From the cell containing the given text, extract its center point as (X, Y) coordinate. 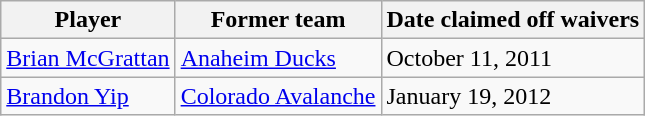
Colorado Avalanche (278, 96)
Brian McGrattan (88, 58)
Player (88, 20)
Anaheim Ducks (278, 58)
Brandon Yip (88, 96)
October 11, 2011 (513, 58)
Former team (278, 20)
Date claimed off waivers (513, 20)
January 19, 2012 (513, 96)
